For the text-containing cell, return its midpoint in (x, y) coordinate format. 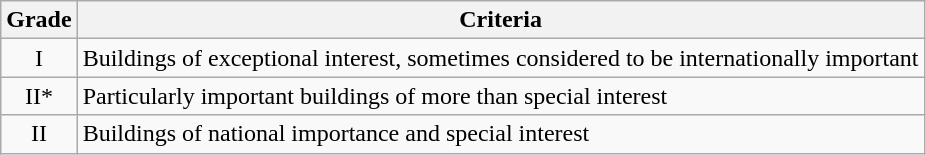
Buildings of national importance and special interest (500, 134)
Criteria (500, 20)
Grade (39, 20)
II (39, 134)
I (39, 58)
Buildings of exceptional interest, sometimes considered to be internationally important (500, 58)
II* (39, 96)
Particularly important buildings of more than special interest (500, 96)
